Determine the [X, Y] coordinate at the center of the cell enclosing the given text.  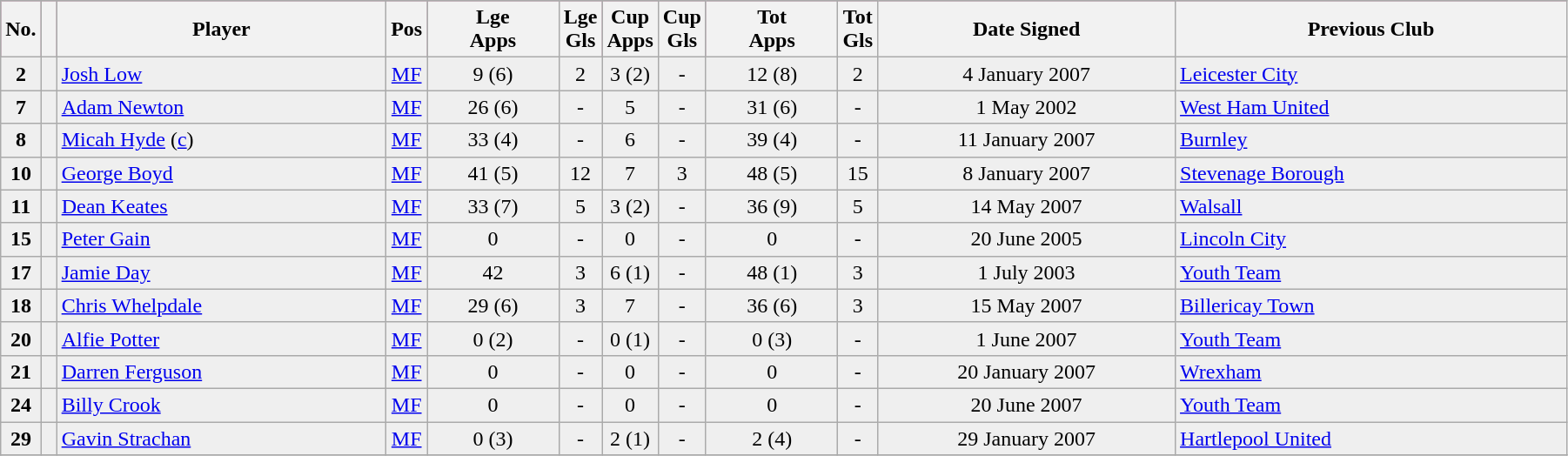
Player [221, 30]
Dean Keates [221, 206]
1 June 2007 [1027, 339]
Leicester City [1371, 74]
Alfie Potter [221, 339]
Billy Crook [221, 405]
Jamie Day [221, 272]
48 (5) [771, 173]
TotApps [771, 30]
33 (7) [493, 206]
17 [21, 272]
Lincoln City [1371, 239]
20 June 2005 [1027, 239]
48 (1) [771, 272]
Date Signed [1027, 30]
29 (6) [493, 305]
36 (9) [771, 206]
Adam Newton [221, 107]
15 May 2007 [1027, 305]
14 May 2007 [1027, 206]
6 (1) [630, 272]
Wrexham [1371, 372]
20 January 2007 [1027, 372]
Chris Whelpdale [221, 305]
LgeGls [580, 30]
1 May 2002 [1027, 107]
Walsall [1371, 206]
2 (4) [771, 438]
0 (1) [630, 339]
Hartlepool United [1371, 438]
12 [580, 173]
26 (6) [493, 107]
10 [21, 173]
41 (5) [493, 173]
18 [21, 305]
CupApps [630, 30]
2 (1) [630, 438]
LgeApps [493, 30]
29 [21, 438]
Peter Gain [221, 239]
CupGls [682, 30]
20 [21, 339]
39 (4) [771, 140]
33 (4) [493, 140]
36 (6) [771, 305]
31 (6) [771, 107]
1 July 2003 [1027, 272]
Gavin Strachan [221, 438]
George Boyd [221, 173]
11 [21, 206]
West Ham United [1371, 107]
No. [21, 30]
8 [21, 140]
11 January 2007 [1027, 140]
Josh Low [221, 74]
24 [21, 405]
6 [630, 140]
12 (8) [771, 74]
8 January 2007 [1027, 173]
29 January 2007 [1027, 438]
Pos [407, 30]
0 (2) [493, 339]
20 June 2007 [1027, 405]
9 (6) [493, 74]
Previous Club [1371, 30]
Billericay Town [1371, 305]
21 [21, 372]
TotGls [858, 30]
Stevenage Borough [1371, 173]
Darren Ferguson [221, 372]
4 January 2007 [1027, 74]
Micah Hyde (c) [221, 140]
Burnley [1371, 140]
42 [493, 272]
